Pinpoint the cell where the given text exists, returning its [x, y] midpoint coordinate. 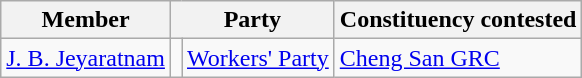
Party [252, 20]
Member [86, 20]
Constituency contested [458, 20]
J. B. Jeyaratnam [86, 58]
Cheng San GRC [458, 58]
Workers' Party [258, 58]
